Output the [X, Y] coordinate of the center of the cell containing the given text.  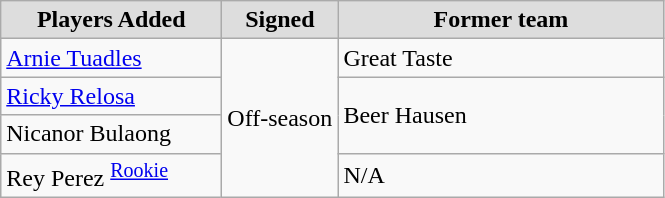
Beer Hausen [501, 115]
Rey Perez Rookie [112, 176]
Arnie Tuadles [112, 58]
Nicanor Bulaong [112, 134]
Off-season [280, 118]
Former team [501, 20]
Great Taste [501, 58]
Players Added [112, 20]
Ricky Relosa [112, 96]
Signed [280, 20]
N/A [501, 176]
